From the cell containing the given text, extract its center point as [X, Y] coordinate. 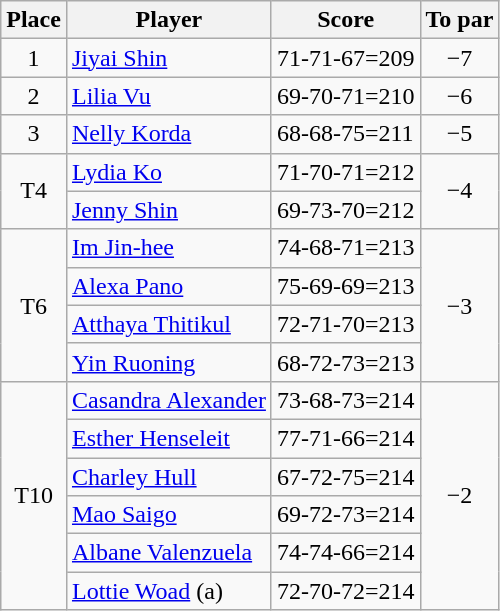
Im Jin-hee [168, 248]
To par [460, 20]
−4 [460, 191]
75-69-69=213 [346, 286]
72-70-72=214 [346, 591]
Mao Saigo [168, 515]
Jiyai Shin [168, 58]
67-72-75=214 [346, 477]
−5 [460, 134]
Lottie Woad (a) [168, 591]
Place [34, 20]
2 [34, 96]
1 [34, 58]
Nelly Korda [168, 134]
Lilia Vu [168, 96]
−7 [460, 58]
−3 [460, 305]
69-72-73=214 [346, 515]
Esther Henseleit [168, 438]
72-71-70=213 [346, 324]
Atthaya Thitikul [168, 324]
68-72-73=213 [346, 362]
69-70-71=210 [346, 96]
74-68-71=213 [346, 248]
T4 [34, 191]
77-71-66=214 [346, 438]
68-68-75=211 [346, 134]
Charley Hull [168, 477]
Jenny Shin [168, 210]
73-68-73=214 [346, 400]
T6 [34, 305]
T10 [34, 495]
69-73-70=212 [346, 210]
Casandra Alexander [168, 400]
Alexa Pano [168, 286]
−2 [460, 495]
Yin Ruoning [168, 362]
Player [168, 20]
74-74-66=214 [346, 553]
−6 [460, 96]
Lydia Ko [168, 172]
Score [346, 20]
3 [34, 134]
71-70-71=212 [346, 172]
Albane Valenzuela [168, 553]
71-71-67=209 [346, 58]
